Pinpoint the cell where the given text exists, returning its (X, Y) midpoint coordinate. 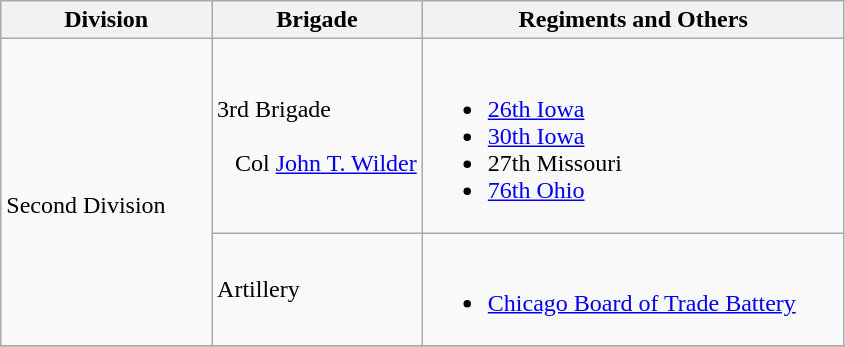
Artillery (318, 290)
Second Division (106, 192)
Chicago Board of Trade Battery (633, 290)
26th Iowa30th Iowa27th Missouri76th Ohio (633, 136)
3rd Brigade Col John T. Wilder (318, 136)
Brigade (318, 20)
Division (106, 20)
Regiments and Others (633, 20)
